From the cell containing the given text, extract its center point as [X, Y] coordinate. 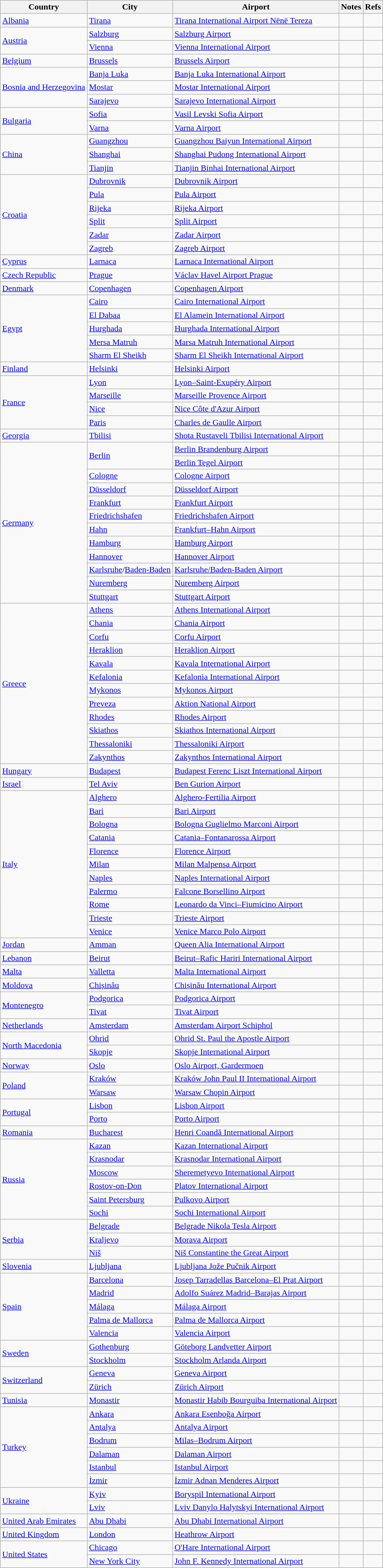
Ankara Esenboğa Airport [256, 1413]
Naples [130, 878]
Ben Gurion Airport [256, 784]
Ljubljana [130, 1266]
Ukraine [44, 1501]
Dalaman [130, 1454]
Mykonos Airport [256, 690]
El Dabaa [130, 315]
Valencia [130, 1333]
Germany [44, 523]
Valencia Airport [256, 1333]
Hannover [130, 556]
Varna Airport [256, 127]
Warsaw [130, 1092]
Pulkovo Airport [256, 1199]
Croatia [44, 215]
Cairo International Airport [256, 302]
Sochi International Airport [256, 1213]
Gothenburg [130, 1347]
Kavala International Airport [256, 663]
Greece [44, 684]
Marsa Matruh International Airport [256, 342]
Alghero [130, 797]
Sarajevo [130, 101]
Shanghai Pudong International Airport [256, 154]
Queen Alia International Airport [256, 945]
Bologna Guglielmo Marconi Airport [256, 824]
Lisbon [130, 1106]
Heraklion Airport [256, 650]
Copenhagen Airport [256, 288]
Platov International Airport [256, 1186]
Copenhagen [130, 288]
Egypt [44, 328]
Belgium [44, 61]
Leonardo da Vinci–Fiumicino Airport [256, 905]
Denmark [44, 288]
Málaga [130, 1306]
Italy [44, 864]
Tel Aviv [130, 784]
New York City [130, 1561]
Rijeka Airport [256, 208]
Morava Airport [256, 1239]
Beirut [130, 958]
United Arab Emirates [44, 1521]
Frankfurt [130, 503]
Vienna [130, 47]
Charles de Gaulle Airport [256, 422]
Cologne Airport [256, 476]
Dubrovnik Airport [256, 181]
Josep Tarradellas Barcelona–El Prat Airport [256, 1280]
Ohrid [130, 1039]
Cyprus [44, 262]
Istanbul [130, 1467]
Stuttgart [130, 597]
City [130, 7]
Banja Luka [130, 74]
Boryspil International Airport [256, 1494]
Netherlands [44, 1025]
Lisbon Airport [256, 1106]
Kavala [130, 663]
Romania [44, 1132]
Kraków John Paul II International Airport [256, 1079]
Lyon [130, 382]
Jordan [44, 945]
Tirana International Airport Nënë Tereza [256, 20]
Tunisia [44, 1400]
Skiathos [130, 730]
China [44, 154]
Friedrichshafen [130, 516]
Nuremberg [130, 583]
Zadar Airport [256, 235]
Serbia [44, 1239]
Düsseldorf [130, 489]
United States [44, 1554]
Zürich Airport [256, 1387]
Bucharest [130, 1132]
Mostar International Airport [256, 87]
Zagreb [130, 248]
Pula [130, 195]
Athens [130, 610]
Nuremberg Airport [256, 583]
Thessaloniki [130, 744]
Palermo [130, 891]
Istanbul Airport [256, 1467]
Rhodes Airport [256, 717]
Porto Airport [256, 1119]
Guangzhou [130, 141]
Salzburg Airport [256, 34]
Mersa Matruh [130, 342]
Cairo [130, 302]
Trieste [130, 918]
Czech Republic [44, 275]
Niš Constantine the Great Airport [256, 1253]
Milan [130, 864]
Sarajevo International Airport [256, 101]
Kyiv [130, 1494]
Rostov-on-Don [130, 1186]
Antalya [130, 1427]
Zakynthos International Airport [256, 757]
Kraków [130, 1079]
Cologne [130, 476]
Podgorica [130, 998]
Václav Havel Airport Prague [256, 275]
Norway [44, 1065]
Turkey [44, 1447]
Moscow [130, 1172]
Berlin Brandenburg Airport [256, 449]
Geneva Airport [256, 1373]
Albania [44, 20]
Krasnodar [130, 1159]
Poland [44, 1085]
Athens International Airport [256, 610]
Moldova [44, 985]
Finland [44, 369]
Country [44, 7]
Shota Rustaveli Tbilisi International Airport [256, 436]
Málaga Airport [256, 1306]
Preveza [130, 704]
Bologna [130, 824]
Bosnia and Herzegovina [44, 87]
Rijeka [130, 208]
Oslo [130, 1065]
Antalya Airport [256, 1427]
Porto [130, 1119]
Brussels Airport [256, 61]
Chania Airport [256, 623]
Heathrow Airport [256, 1534]
Venice Marco Polo Airport [256, 931]
Tirana [130, 20]
Falcone Borsellino Airport [256, 891]
Spain [44, 1306]
Adolfo Suárez Madrid–Barajas Airport [256, 1293]
Aktion National Airport [256, 704]
Chișinău International Airport [256, 985]
Larnaca International Airport [256, 262]
Ohrid St. Paul the Apostle Airport [256, 1039]
Refs [373, 7]
Sochi [130, 1213]
Banja Luka International Airport [256, 74]
Zakynthos [130, 757]
Belgrade [130, 1226]
Saint Petersburg [130, 1199]
Hamburg [130, 543]
Abu Dhabi [130, 1521]
Skiathos International Airport [256, 730]
Bari [130, 811]
Paris [130, 422]
El Alamein International Airport [256, 315]
Mostar [130, 87]
Malta International Airport [256, 971]
Kraljevo [130, 1239]
Podgorica Airport [256, 998]
Nice [130, 409]
Düsseldorf Airport [256, 489]
Hamburg Airport [256, 543]
Stuttgart Airport [256, 597]
Sofia [130, 114]
Shanghai [130, 154]
Beirut–Rafic Hariri International Airport [256, 958]
Frankfurt–Hahn Airport [256, 529]
Friedrichshafen Airport [256, 516]
Budapest Ferenc Liszt International Airport [256, 770]
Rhodes [130, 717]
İzmir [130, 1481]
Dalaman Airport [256, 1454]
Bulgaria [44, 121]
Sweden [44, 1353]
Marseille Provence Airport [256, 396]
Tianjin [130, 168]
Monastir [130, 1400]
Florence Airport [256, 851]
France [44, 402]
Tivat [130, 1012]
Florence [130, 851]
Karlsruhe/Baden-Baden Airport [256, 569]
Berlin [130, 456]
Split Airport [256, 221]
Malta [44, 971]
Stockholm Arlanda Airport [256, 1360]
Zadar [130, 235]
Guangzhou Baiyun International Airport [256, 141]
Skopje International Airport [256, 1052]
Abu Dhabi International Airport [256, 1521]
Salzburg [130, 34]
Henri Coandă International Airport [256, 1132]
Lviv Danylo Halytskyi International Airport [256, 1507]
Switzerland [44, 1380]
Montenegro [44, 1005]
London [130, 1534]
Tivat Airport [256, 1012]
Notes [351, 7]
Sharm El Sheikh International Airport [256, 355]
Skopje [130, 1052]
Israel [44, 784]
İzmir Adnan Menderes Airport [256, 1481]
Barcelona [130, 1280]
Karlsruhe/Baden-Baden [130, 569]
Valletta [130, 971]
Hurghada International Airport [256, 328]
Catania–Fontanarossa Airport [256, 838]
Monastir Habib Bourguiba International Airport [256, 1400]
Dubrovnik [130, 181]
Hungary [44, 770]
Prague [130, 275]
Kazan International Airport [256, 1146]
Oslo Airport, Gardermoen [256, 1065]
Corfu Airport [256, 637]
United Kingdom [44, 1534]
Chicago [130, 1548]
Milan Malpensa Airport [256, 864]
Chișinău [130, 985]
Palma de Mallorca Airport [256, 1320]
Naples International Airport [256, 878]
Lviv [130, 1507]
O'Hare International Airport [256, 1548]
Corfu [130, 637]
Venice [130, 931]
Sharm El Sheikh [130, 355]
Zagreb Airport [256, 248]
Thessaloniki Airport [256, 744]
John F. Kennedy International Airport [256, 1561]
North Macedonia [44, 1045]
Amsterdam Airport Schiphol [256, 1025]
Hannover Airport [256, 556]
Helsinki [130, 369]
Lebanon [44, 958]
Brussels [130, 61]
Amman [130, 945]
Bodrum [130, 1440]
Vienna International Airport [256, 47]
Berlin Tegel Airport [256, 462]
Nice Côte d'Azur Airport [256, 409]
Mykonos [130, 690]
Vasil Levski Sofia Airport [256, 114]
Kazan [130, 1146]
Pula Airport [256, 195]
Marseille [130, 396]
Ankara [130, 1413]
Ljubljana Jože Pučnik Airport [256, 1266]
Russia [44, 1179]
Amsterdam [130, 1025]
Hahn [130, 529]
Belgrade Nikola Tesla Airport [256, 1226]
Tbilisi [130, 436]
Budapest [130, 770]
Göteborg Landvetter Airport [256, 1347]
Helsinki Airport [256, 369]
Chania [130, 623]
Hurghada [130, 328]
Slovenia [44, 1266]
Portugal [44, 1112]
Zürich [130, 1387]
Palma de Mallorca [130, 1320]
Kefalonia International Airport [256, 677]
Catania [130, 838]
Airport [256, 7]
Rome [130, 905]
Bari Airport [256, 811]
Sheremetyevo International Airport [256, 1172]
Split [130, 221]
Geneva [130, 1373]
Varna [130, 127]
Alghero-Fertilia Airport [256, 797]
Stockholm [130, 1360]
Madrid [130, 1293]
Austria [44, 40]
Warsaw Chopin Airport [256, 1092]
Kefalonia [130, 677]
Larnaca [130, 262]
Lyon–Saint-Exupéry Airport [256, 382]
Georgia [44, 436]
Krasnodar International Airport [256, 1159]
Trieste Airport [256, 918]
Tianjin Binhai International Airport [256, 168]
Frankfurt Airport [256, 503]
Milas–Bodrum Airport [256, 1440]
Niš [130, 1253]
Heraklion [130, 650]
